Return (X, Y) of the center of cell containing provided text 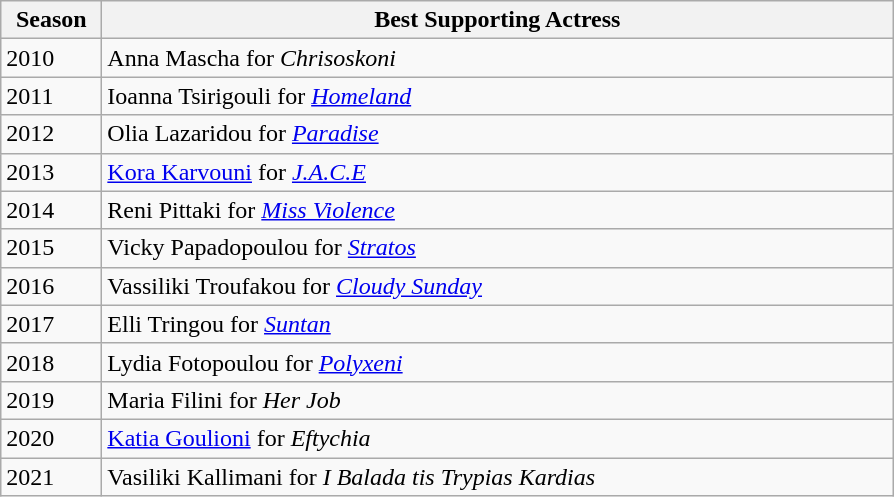
Ioanna Tsirigouli for Homeland (498, 96)
2014 (52, 210)
2019 (52, 400)
Vicky Papadopoulou for Stratos (498, 248)
2015 (52, 248)
2012 (52, 134)
Anna Mascha for Chrisoskoni (498, 58)
Season (52, 20)
2017 (52, 324)
Olia Lazaridou for Paradise (498, 134)
2013 (52, 172)
Vassiliki Troufakou for Cloudy Sunday (498, 286)
2010 (52, 58)
2018 (52, 362)
Vasiliki Kallimani for I Balada tis Trypias Kardias (498, 477)
2021 (52, 477)
Maria Filini for Her Job (498, 400)
2016 (52, 286)
Best Supporting Actress (498, 20)
Reni Pittaki for Miss Violence (498, 210)
2011 (52, 96)
Katia Goulioni for Eftychia (498, 438)
Lydia Fotopoulou for Polyxeni (498, 362)
2020 (52, 438)
Elli Tringou for Suntan (498, 324)
Kora Karvouni for J.A.C.E (498, 172)
